Return the [x, y] coordinate for the center point of the cell that contains the specified text.  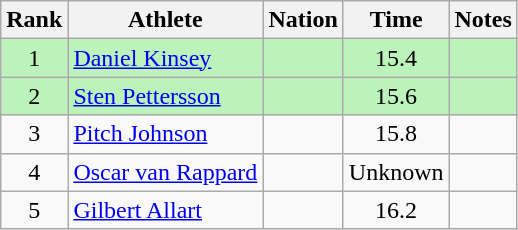
15.8 [396, 134]
16.2 [396, 210]
Notes [483, 20]
Daniel Kinsey [166, 58]
Sten Pettersson [166, 96]
Athlete [166, 20]
4 [34, 172]
Nation [303, 20]
Oscar van Rappard [166, 172]
2 [34, 96]
Gilbert Allart [166, 210]
Unknown [396, 172]
15.4 [396, 58]
5 [34, 210]
Pitch Johnson [166, 134]
Rank [34, 20]
15.6 [396, 96]
3 [34, 134]
1 [34, 58]
Time [396, 20]
